Determine the (x, y) coordinate at the center of the cell enclosing the given text.  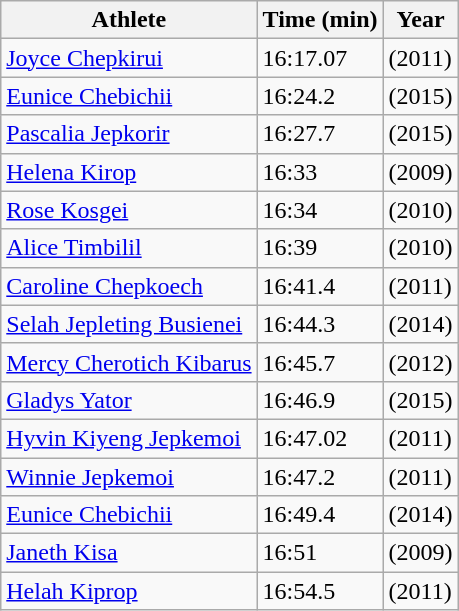
16:39 (320, 248)
Time (min) (320, 20)
Helah Kiprop (129, 591)
16:54.5 (320, 591)
Joyce Chepkirui (129, 58)
Winnie Jepkemoi (129, 477)
Rose Kosgei (129, 210)
(2012) (420, 362)
16:45.7 (320, 362)
16:51 (320, 553)
Gladys Yator (129, 400)
Caroline Chepkoech (129, 286)
Pascalia Jepkorir (129, 134)
Helena Kirop (129, 172)
Selah Jepleting Busienei (129, 324)
16:46.9 (320, 400)
16:17.07 (320, 58)
Alice Timbilil (129, 248)
16:41.4 (320, 286)
16:44.3 (320, 324)
Janeth Kisa (129, 553)
16:24.2 (320, 96)
16:34 (320, 210)
Year (420, 20)
16:49.4 (320, 515)
16:33 (320, 172)
Mercy Cherotich Kibarus (129, 362)
16:47.2 (320, 477)
16:47.02 (320, 438)
Hyvin Kiyeng Jepkemoi (129, 438)
Athlete (129, 20)
16:27.7 (320, 134)
